Capture the cell that displays the provided text and extract its [X, Y] central coordinate. 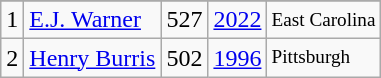
2022 [238, 20]
2 [12, 58]
Henry Burris [92, 58]
502 [184, 58]
Pittsburgh [324, 58]
1 [12, 20]
527 [184, 20]
1996 [238, 58]
E.J. Warner [92, 20]
East Carolina [324, 20]
